Output the (x, y) coordinate of the center of the cell containing the given text.  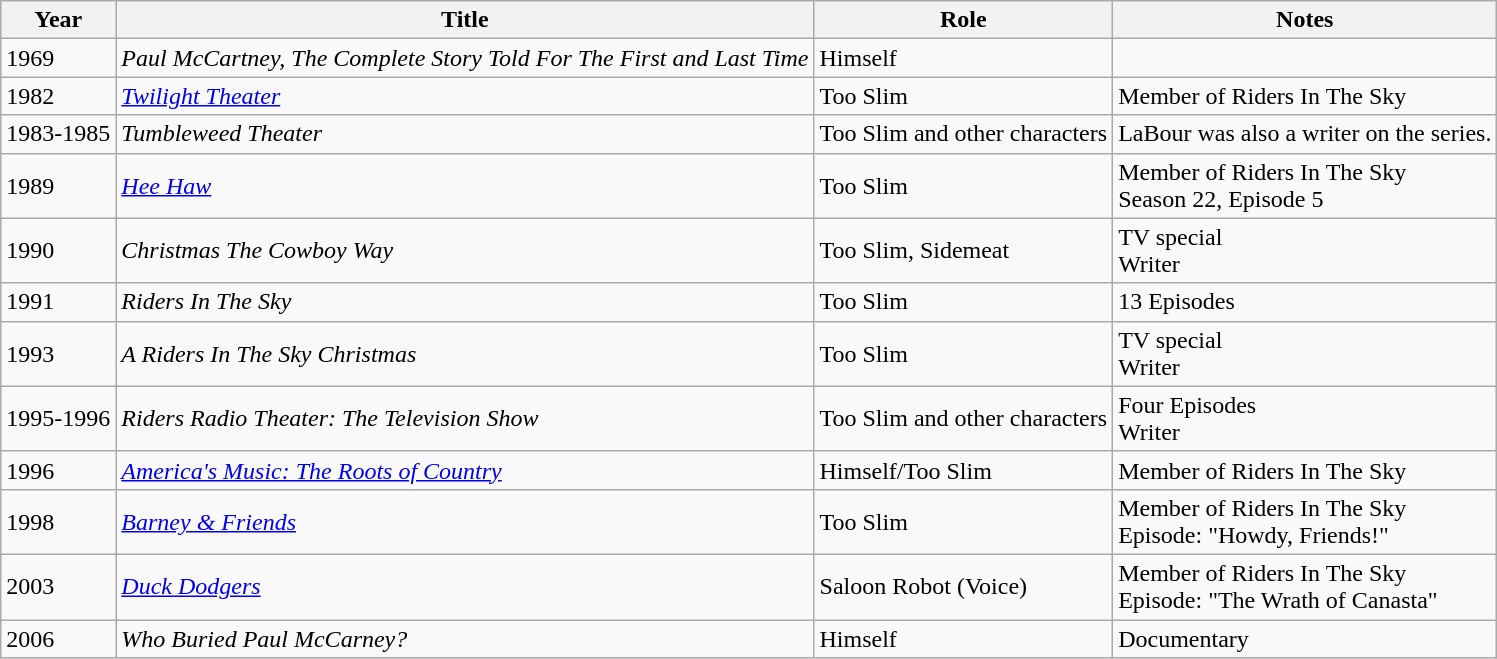
Duck Dodgers (465, 586)
Notes (1305, 20)
Too Slim, Sidemeat (964, 250)
Saloon Robot (Voice) (964, 586)
2003 (58, 586)
Tumbleweed Theater (465, 134)
1993 (58, 354)
1995-1996 (58, 418)
2006 (58, 639)
13 Episodes (1305, 302)
Member of Riders In The SkyEpisode: "Howdy, Friends!" (1305, 522)
A Riders In The Sky Christmas (465, 354)
Member of Riders In The SkySeason 22, Episode 5 (1305, 186)
Role (964, 20)
1996 (58, 470)
1998 (58, 522)
Documentary (1305, 639)
Hee Haw (465, 186)
1982 (58, 96)
Himself/Too Slim (964, 470)
LaBour was also a writer on the series. (1305, 134)
Christmas The Cowboy Way (465, 250)
Member of Riders In The SkyEpisode: "The Wrath of Canasta" (1305, 586)
Riders In The Sky (465, 302)
Who Buried Paul McCarney? (465, 639)
1989 (58, 186)
Barney & Friends (465, 522)
Year (58, 20)
1969 (58, 58)
America's Music: The Roots of Country (465, 470)
Riders Radio Theater: The Television Show (465, 418)
Twilight Theater (465, 96)
Title (465, 20)
1990 (58, 250)
1991 (58, 302)
1983-1985 (58, 134)
Paul McCartney, The Complete Story Told For The First and Last Time (465, 58)
Four EpisodesWriter (1305, 418)
